For the text-containing cell, return its midpoint in [X, Y] coordinate format. 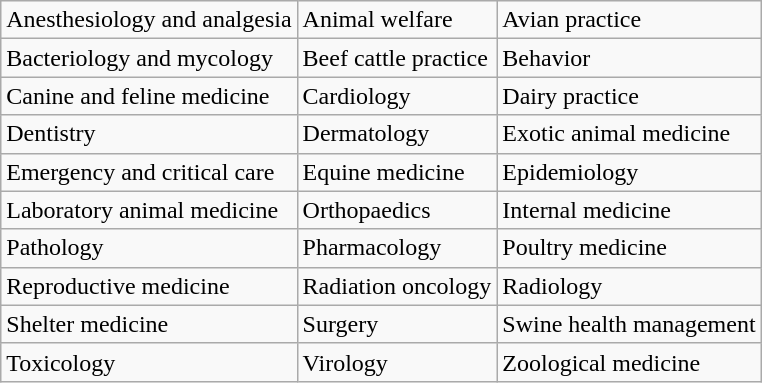
Orthopaedics [397, 210]
Avian practice [629, 20]
Laboratory animal medicine [149, 210]
Canine and feline medicine [149, 96]
Toxicology [149, 362]
Emergency and critical care [149, 172]
Radiology [629, 286]
Radiation oncology [397, 286]
Bacteriology and mycology [149, 58]
Equine medicine [397, 172]
Dairy practice [629, 96]
Internal medicine [629, 210]
Pathology [149, 248]
Poultry medicine [629, 248]
Swine health management [629, 324]
Cardiology [397, 96]
Pharmacology [397, 248]
Animal welfare [397, 20]
Dermatology [397, 134]
Behavior [629, 58]
Surgery [397, 324]
Reproductive medicine [149, 286]
Shelter medicine [149, 324]
Anesthesiology and analgesia [149, 20]
Beef cattle practice [397, 58]
Epidemiology [629, 172]
Dentistry [149, 134]
Virology [397, 362]
Zoological medicine [629, 362]
Exotic animal medicine [629, 134]
